Find where the given text appears and provide that cell's center as [X, Y] coordinate. 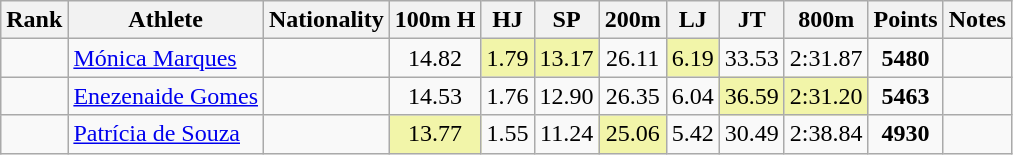
1.79 [508, 58]
14.82 [435, 58]
25.06 [632, 134]
2:31.20 [826, 96]
Notes [977, 20]
11.24 [566, 134]
5.42 [692, 134]
26.35 [632, 96]
Athlete [166, 20]
6.19 [692, 58]
Points [906, 20]
200m [632, 20]
100m H [435, 20]
800m [826, 20]
1.76 [508, 96]
26.11 [632, 58]
30.49 [752, 134]
13.17 [566, 58]
5480 [906, 58]
Enezenaide Gomes [166, 96]
SP [566, 20]
6.04 [692, 96]
Mónica Marques [166, 58]
JT [752, 20]
13.77 [435, 134]
HJ [508, 20]
14.53 [435, 96]
Nationality [327, 20]
12.90 [566, 96]
2:38.84 [826, 134]
4930 [906, 134]
Rank [34, 20]
33.53 [752, 58]
1.55 [508, 134]
2:31.87 [826, 58]
LJ [692, 20]
5463 [906, 96]
Patrícia de Souza [166, 134]
36.59 [752, 96]
